Locate the cell with the specified text and output its [x, y] center coordinate. 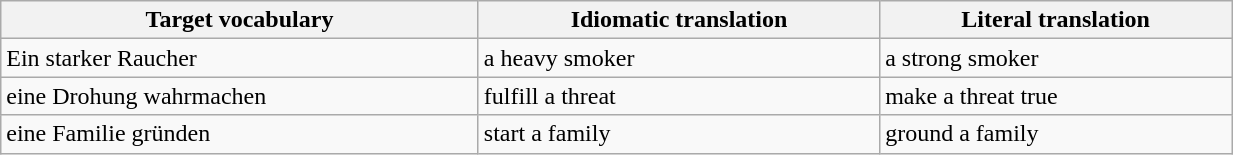
fulfill a threat [678, 96]
Ein starker Raucher [240, 58]
Literal translation [1056, 20]
eine Familie gründen [240, 134]
eine Drohung wahrmachen [240, 96]
start a family [678, 134]
make a threat true [1056, 96]
Target vocabulary [240, 20]
a strong smoker [1056, 58]
Idiomatic translation [678, 20]
a heavy smoker [678, 58]
ground a family [1056, 134]
